For the text-containing cell, return its midpoint in (x, y) coordinate format. 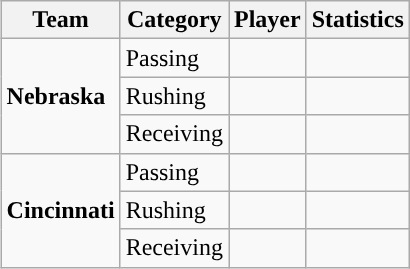
Team (60, 20)
Player (267, 20)
Nebraska (60, 96)
Statistics (358, 20)
Category (174, 20)
Cincinnati (60, 210)
